From the cell containing the given text, extract its center point as [x, y] coordinate. 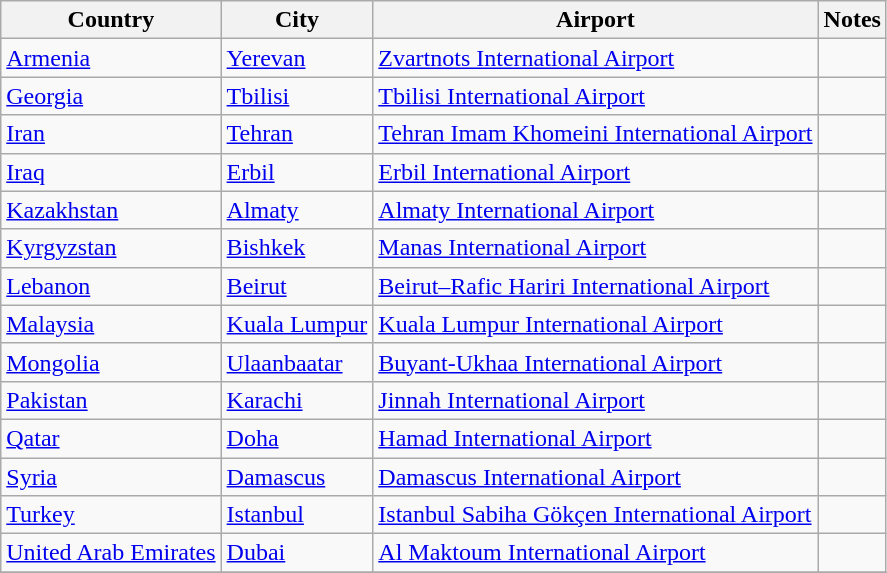
Pakistan [111, 400]
Dubai [297, 553]
Malaysia [111, 324]
Qatar [111, 438]
Kuala Lumpur [297, 324]
Airport [596, 20]
Doha [297, 438]
United Arab Emirates [111, 553]
Erbil International Airport [596, 172]
Damascus International Airport [596, 477]
Erbil [297, 172]
Syria [111, 477]
Country [111, 20]
Kazakhstan [111, 210]
Tehran Imam Khomeini International Airport [596, 134]
Lebanon [111, 286]
Beirut [297, 286]
Tbilisi International Airport [596, 96]
Kuala Lumpur International Airport [596, 324]
Al Maktoum International Airport [596, 553]
Kyrgyzstan [111, 248]
Damascus [297, 477]
Iran [111, 134]
Almaty [297, 210]
Zvartnots International Airport [596, 58]
Istanbul Sabiha Gökçen International Airport [596, 515]
Yerevan [297, 58]
Mongolia [111, 362]
Jinnah International Airport [596, 400]
Tehran [297, 134]
Bishkek [297, 248]
Tbilisi [297, 96]
City [297, 20]
Beirut–Rafic Hariri International Airport [596, 286]
Ulaanbaatar [297, 362]
Notes [852, 20]
Karachi [297, 400]
Istanbul [297, 515]
Buyant-Ukhaa International Airport [596, 362]
Manas International Airport [596, 248]
Almaty International Airport [596, 210]
Armenia [111, 58]
Iraq [111, 172]
Hamad International Airport [596, 438]
Georgia [111, 96]
Turkey [111, 515]
